For the text-containing cell, return its midpoint in (x, y) coordinate format. 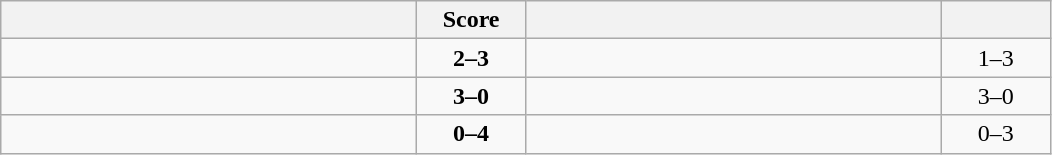
1–3 (996, 58)
0–4 (472, 134)
0–3 (996, 134)
Score (472, 20)
2–3 (472, 58)
